Extract the (x, y) coordinate from the center of the cell holding the provided text.  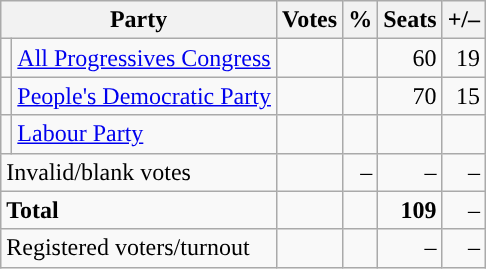
% (360, 20)
60 (410, 58)
Party (139, 20)
+/– (464, 20)
109 (410, 210)
19 (464, 58)
Votes (309, 20)
All Progressives Congress (144, 58)
Labour Party (144, 134)
Total (139, 210)
Registered voters/turnout (139, 248)
70 (410, 96)
People's Democratic Party (144, 96)
15 (464, 96)
Invalid/blank votes (139, 172)
Seats (410, 20)
